Output the (X, Y) coordinate of the center of the cell containing the given text.  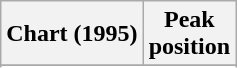
Chart (1995) (72, 34)
Peakposition (189, 34)
